Detect which cell encompasses the target text, then output its (x, y) center coordinate. 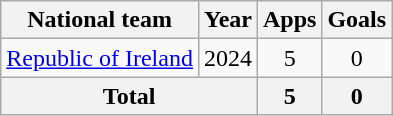
Apps (289, 20)
Year (228, 20)
Goals (357, 20)
Republic of Ireland (100, 58)
National team (100, 20)
Total (130, 96)
2024 (228, 58)
